For the text-containing cell, return its midpoint in [X, Y] coordinate format. 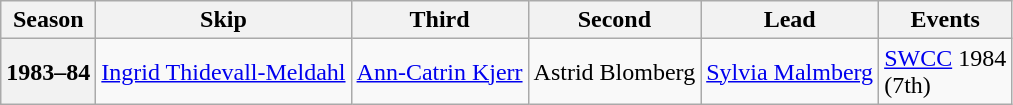
Lead [790, 20]
Sylvia Malmberg [790, 72]
Third [440, 20]
Astrid Blomberg [614, 72]
1983–84 [48, 72]
Skip [224, 20]
Ingrid Thidevall-Meldahl [224, 72]
Ann-Catrin Kjerr [440, 72]
Events [946, 20]
SWCC 1984 (7th) [946, 72]
Second [614, 20]
Season [48, 20]
